From the cell containing the given text, extract its center point as [X, Y] coordinate. 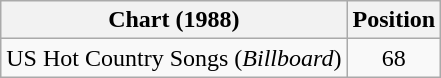
Chart (1988) [174, 20]
Position [394, 20]
US Hot Country Songs (Billboard) [174, 58]
68 [394, 58]
